Identify which cell holds the provided text, then report its [x, y] central coordinate. 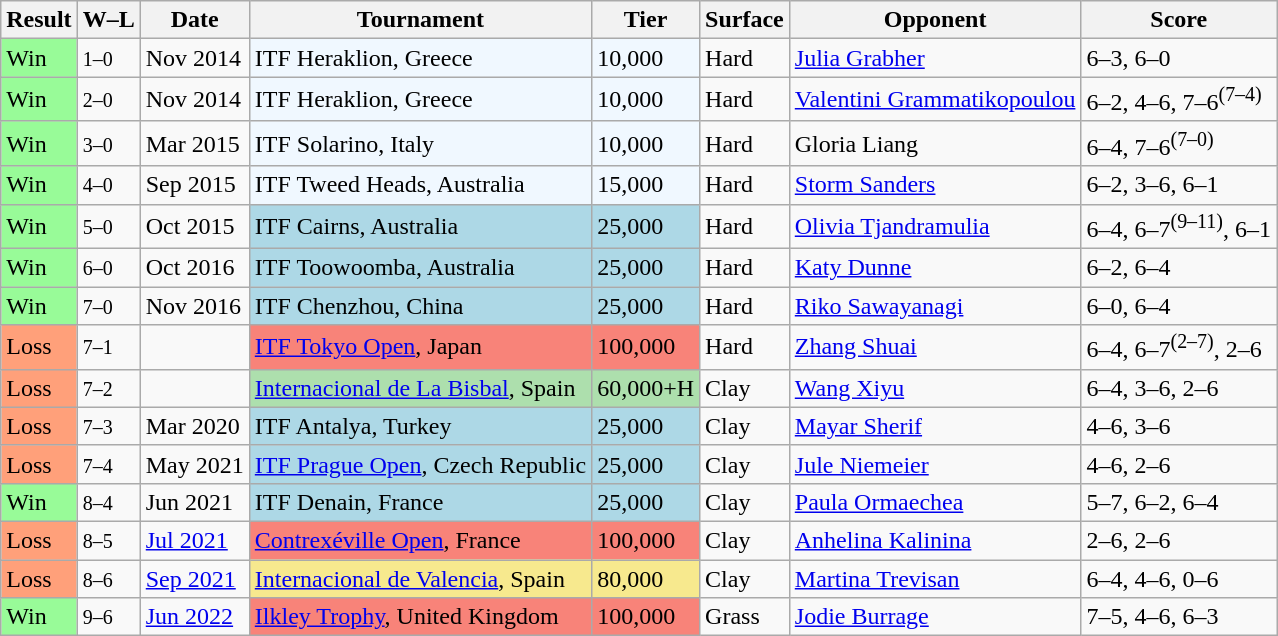
6–2, 3–6, 6–1 [1179, 185]
8–4 [108, 502]
Result [39, 20]
7–2 [108, 388]
6–3, 6–0 [1179, 58]
2–0 [108, 100]
Mar 2020 [194, 426]
Wang Xiyu [935, 388]
ITF Toowoomba, Australia [420, 268]
Mayar Sherif [935, 426]
8–5 [108, 541]
Internacional de La Bisbal, Spain [420, 388]
Oct 2016 [194, 268]
Grass [745, 617]
9–6 [108, 617]
2–6, 2–6 [1179, 541]
8–6 [108, 579]
6–2, 6–4 [1179, 268]
Jun 2022 [194, 617]
6–4, 4–6, 0–6 [1179, 579]
7–4 [108, 464]
4–6, 2–6 [1179, 464]
ITF Tweed Heads, Australia [420, 185]
Contrexéville Open, France [420, 541]
7–3 [108, 426]
W–L [108, 20]
Storm Sanders [935, 185]
7–1 [108, 348]
Zhang Shuai [935, 348]
Olivia Tjandramulia [935, 226]
Opponent [935, 20]
Paula Ormaechea [935, 502]
May 2021 [194, 464]
3–0 [108, 144]
Internacional de Valencia, Spain [420, 579]
Tier [646, 20]
Tournament [420, 20]
ITF Chenzhou, China [420, 306]
6–4, 7–6(7–0) [1179, 144]
Katy Dunne [935, 268]
6–4, 6–7(2–7), 2–6 [1179, 348]
Ilkley Trophy, United Kingdom [420, 617]
ITF Antalya, Turkey [420, 426]
Mar 2015 [194, 144]
15,000 [646, 185]
5–7, 6–2, 6–4 [1179, 502]
Sep 2021 [194, 579]
4–0 [108, 185]
ITF Cairns, Australia [420, 226]
Gloria Liang [935, 144]
6–0, 6–4 [1179, 306]
Riko Sawayanagi [935, 306]
ITF Tokyo Open, Japan [420, 348]
1–0 [108, 58]
Jul 2021 [194, 541]
Sep 2015 [194, 185]
ITF Prague Open, Czech Republic [420, 464]
Oct 2015 [194, 226]
ITF Denain, France [420, 502]
ITF Solarino, Italy [420, 144]
Anhelina Kalinina [935, 541]
Julia Grabher [935, 58]
Jun 2021 [194, 502]
Score [1179, 20]
7–0 [108, 306]
80,000 [646, 579]
Valentini Grammatikopoulou [935, 100]
4–6, 3–6 [1179, 426]
7–5, 4–6, 6–3 [1179, 617]
Nov 2016 [194, 306]
5–0 [108, 226]
Jodie Burrage [935, 617]
Date [194, 20]
6–0 [108, 268]
6–4, 6–7(9–11), 6–1 [1179, 226]
Martina Trevisan [935, 579]
6–2, 4–6, 7–6(7–4) [1179, 100]
Surface [745, 20]
6–4, 3–6, 2–6 [1179, 388]
60,000+H [646, 388]
Jule Niemeier [935, 464]
